Pinpoint the cell where the given text exists, returning its [X, Y] midpoint coordinate. 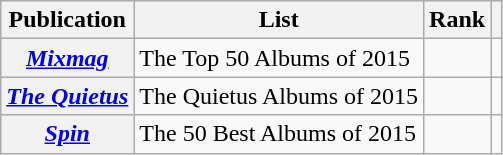
The Quietus Albums of 2015 [279, 96]
The 50 Best Albums of 2015 [279, 134]
List [279, 20]
Spin [68, 134]
Publication [68, 20]
Mixmag [68, 58]
The Top 50 Albums of 2015 [279, 58]
Rank [458, 20]
The Quietus [68, 96]
